From the cell containing the given text, extract its center point as [X, Y] coordinate. 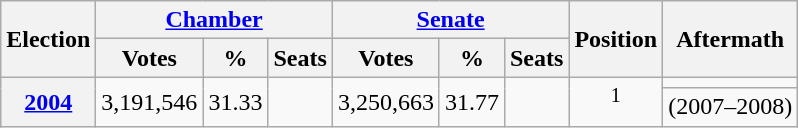
31.33 [236, 102]
Position [616, 39]
31.77 [472, 102]
(2007–2008) [730, 107]
1 [616, 102]
Senate [450, 20]
3,250,663 [386, 102]
Aftermath [730, 39]
3,191,546 [150, 102]
Chamber [214, 20]
Election [48, 39]
2004 [48, 102]
